Extract the [X, Y] coordinate from the center of the cell holding the provided text.  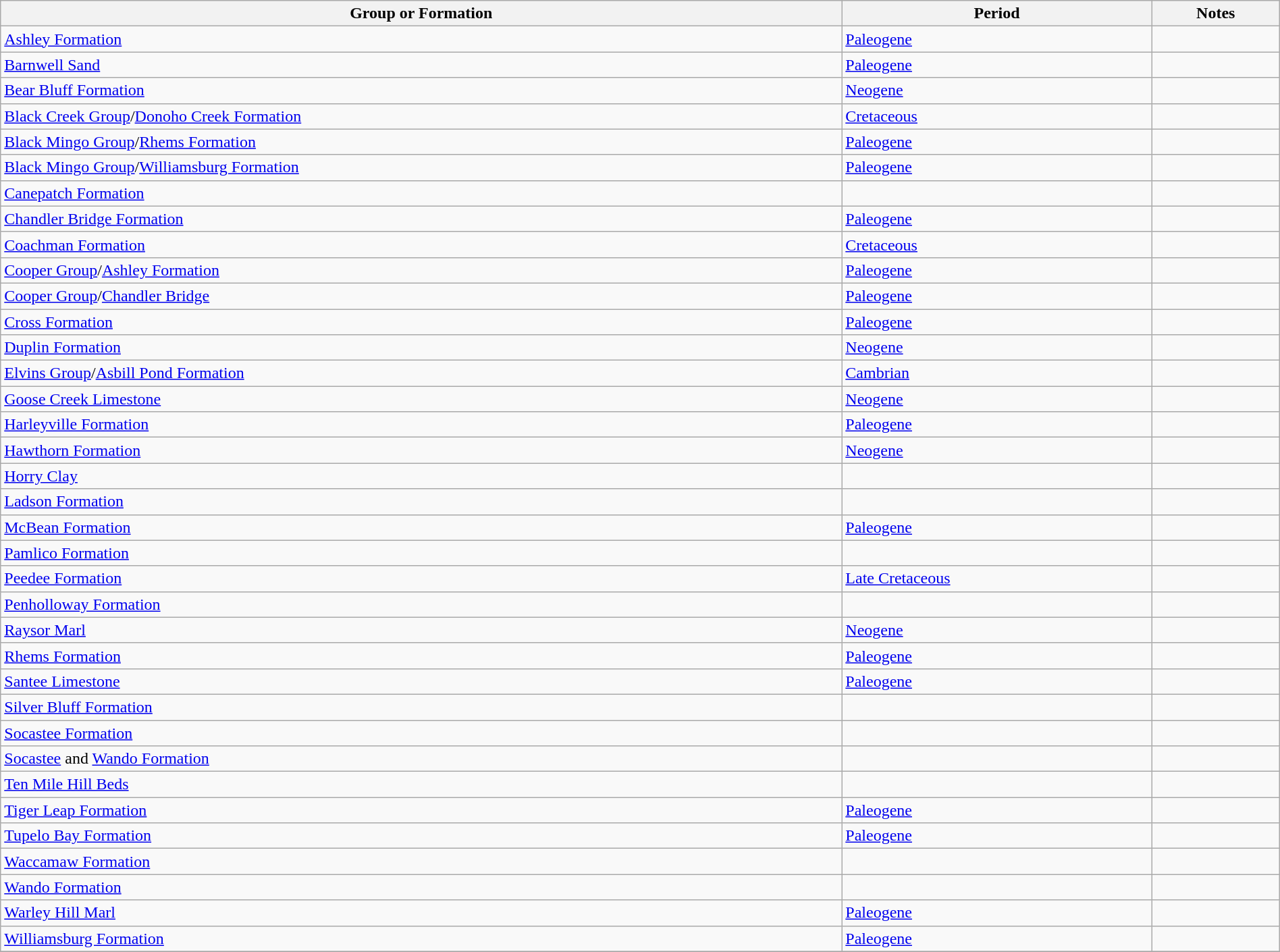
Duplin Formation [421, 348]
Harleyville Formation [421, 425]
Tupelo Bay Formation [421, 836]
Socastee Formation [421, 733]
McBean Formation [421, 527]
Pamlico Formation [421, 553]
Bear Bluff Formation [421, 90]
Tiger Leap Formation [421, 810]
Elvins Group/Asbill Pond Formation [421, 373]
Ashley Formation [421, 39]
Late Cretaceous [996, 579]
Wando Formation [421, 887]
Barnwell Sand [421, 65]
Black Mingo Group/Williamsburg Formation [421, 167]
Rhems Formation [421, 656]
Williamsburg Formation [421, 938]
Coachman Formation [421, 244]
Notes [1215, 14]
Horry Clay [421, 476]
Cambrian [996, 373]
Period [996, 14]
Ten Mile Hill Beds [421, 785]
Socastee and Wando Formation [421, 759]
Cross Formation [421, 322]
Group or Formation [421, 14]
Cooper Group/Ashley Formation [421, 270]
Raysor Marl [421, 630]
Chandler Bridge Formation [421, 219]
Cooper Group/Chandler Bridge [421, 296]
Canepatch Formation [421, 193]
Santee Limestone [421, 681]
Black Mingo Group/Rhems Formation [421, 142]
Ladson Formation [421, 502]
Peedee Formation [421, 579]
Goose Creek Limestone [421, 399]
Black Creek Group/Donoho Creek Formation [421, 116]
Warley Hill Marl [421, 913]
Penholloway Formation [421, 604]
Waccamaw Formation [421, 862]
Hawthorn Formation [421, 450]
Silver Bluff Formation [421, 707]
